Search for the cell housing the specified text and yield its (X, Y) center coordinate. 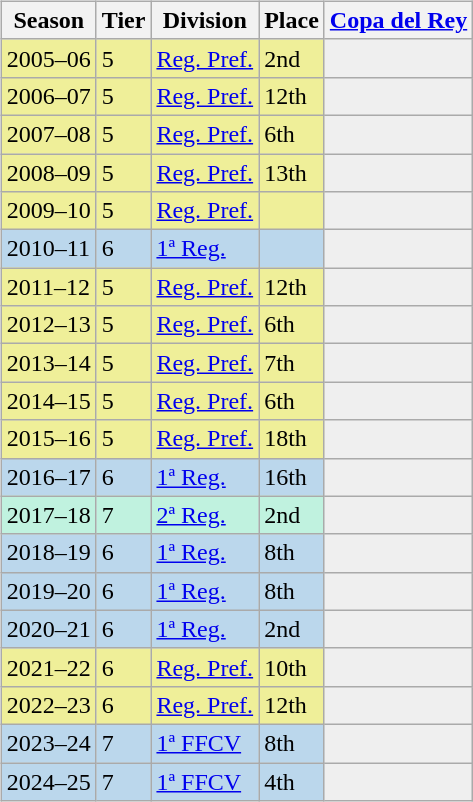
2007–08 (48, 134)
2012–13 (48, 325)
10th (292, 667)
18th (292, 439)
Copa del Rey (398, 20)
Tier (124, 20)
2014–15 (48, 401)
2019–20 (48, 591)
2022–23 (48, 705)
Division (205, 20)
Season (48, 20)
2013–14 (48, 363)
16th (292, 477)
Place (292, 20)
2021–22 (48, 667)
2010–11 (48, 249)
2008–09 (48, 173)
2011–12 (48, 287)
7th (292, 363)
2015–16 (48, 439)
13th (292, 173)
2017–18 (48, 515)
2009–10 (48, 211)
2005–06 (48, 58)
4th (292, 781)
2024–25 (48, 781)
2006–07 (48, 96)
2ª Reg. (205, 515)
2016–17 (48, 477)
2023–24 (48, 743)
2020–21 (48, 629)
2018–19 (48, 553)
